For the text-containing cell, return its midpoint in [x, y] coordinate format. 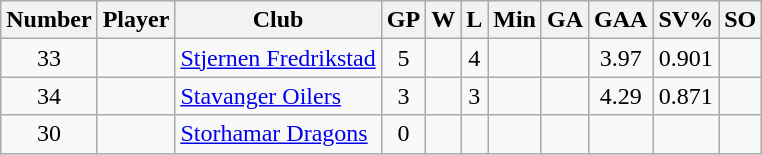
Player [136, 20]
4.29 [621, 96]
Number [49, 20]
3.97 [621, 58]
SV% [686, 20]
5 [403, 58]
33 [49, 58]
L [474, 20]
4 [474, 58]
Stjernen Fredrikstad [278, 58]
GA [564, 20]
0.871 [686, 96]
30 [49, 134]
W [444, 20]
Club [278, 20]
SO [740, 20]
Stavanger Oilers [278, 96]
GAA [621, 20]
Storhamar Dragons [278, 134]
0.901 [686, 58]
GP [403, 20]
Min [515, 20]
0 [403, 134]
34 [49, 96]
